Return the (X, Y) coordinate for the center point of the cell that contains the specified text.  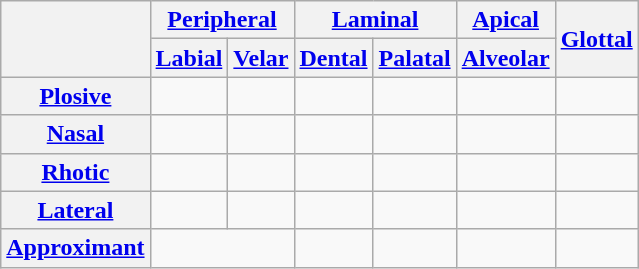
Rhotic (76, 172)
Labial (189, 58)
Peripheral (222, 20)
Laminal (375, 20)
Plosive (76, 96)
Approximant (76, 248)
Velar (261, 58)
Palatal (414, 58)
Nasal (76, 134)
Dental (334, 58)
Apical (506, 20)
Glottal (596, 39)
Alveolar (506, 58)
Lateral (76, 210)
